From the cell containing the given text, extract its center point as [X, Y] coordinate. 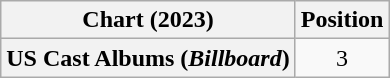
3 [342, 58]
Chart (2023) [148, 20]
Position [342, 20]
US Cast Albums (Billboard) [148, 58]
